Return (x, y) of the center of cell containing provided text 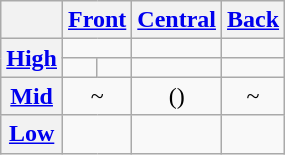
Central (177, 20)
High (32, 58)
() (177, 96)
Front (98, 20)
Back (254, 20)
Low (32, 134)
Mid (32, 96)
